From the cell containing the given text, extract its center point as [x, y] coordinate. 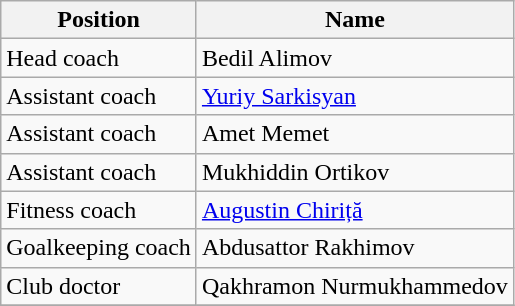
Fitness coach [99, 210]
Mukhiddin Ortikov [354, 172]
Club doctor [99, 286]
Bedil Alimov [354, 58]
Name [354, 20]
Abdusattor Rakhimov [354, 248]
Amet Memet [354, 134]
Goalkeeping coach [99, 248]
Qakhramon Nurmukhammedov [354, 286]
Yuriy Sarkisyan [354, 96]
Head coach [99, 58]
Augustin Chiriță [354, 210]
Position [99, 20]
